Provide the [x, y] coordinate of the cell's center where the given text is located.  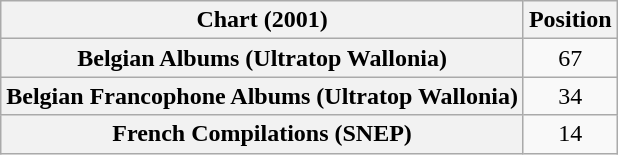
Chart (2001) [262, 20]
14 [570, 134]
67 [570, 58]
Belgian Albums (Ultratop Wallonia) [262, 58]
Position [570, 20]
34 [570, 96]
Belgian Francophone Albums (Ultratop Wallonia) [262, 96]
French Compilations (SNEP) [262, 134]
